For the text-containing cell, return its midpoint in [x, y] coordinate format. 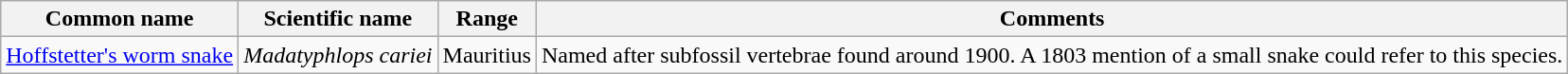
Hoffstetter's worm snake [119, 55]
Common name [119, 19]
Mauritius [487, 55]
Scientific name [338, 19]
Comments [1051, 19]
Named after subfossil vertebrae found around 1900. A 1803 mention of a small snake could refer to this species. [1051, 55]
Madatyphlops cariei [338, 55]
Range [487, 19]
